Find where the given text appears and provide that cell's center as (X, Y) coordinate. 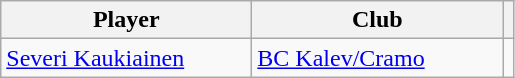
Club (378, 20)
BC Kalev/Cramo (378, 58)
Player (126, 20)
Severi Kaukiainen (126, 58)
